Output the [x, y] coordinate of the center of the cell containing the given text.  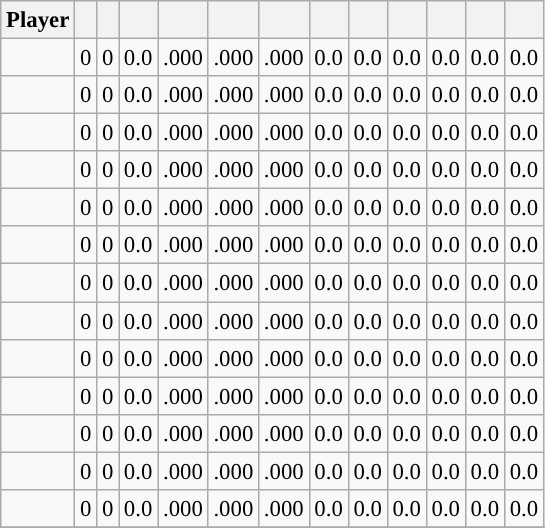
Player [38, 20]
